Return the (x, y) coordinate for the center point of the cell that contains the specified text.  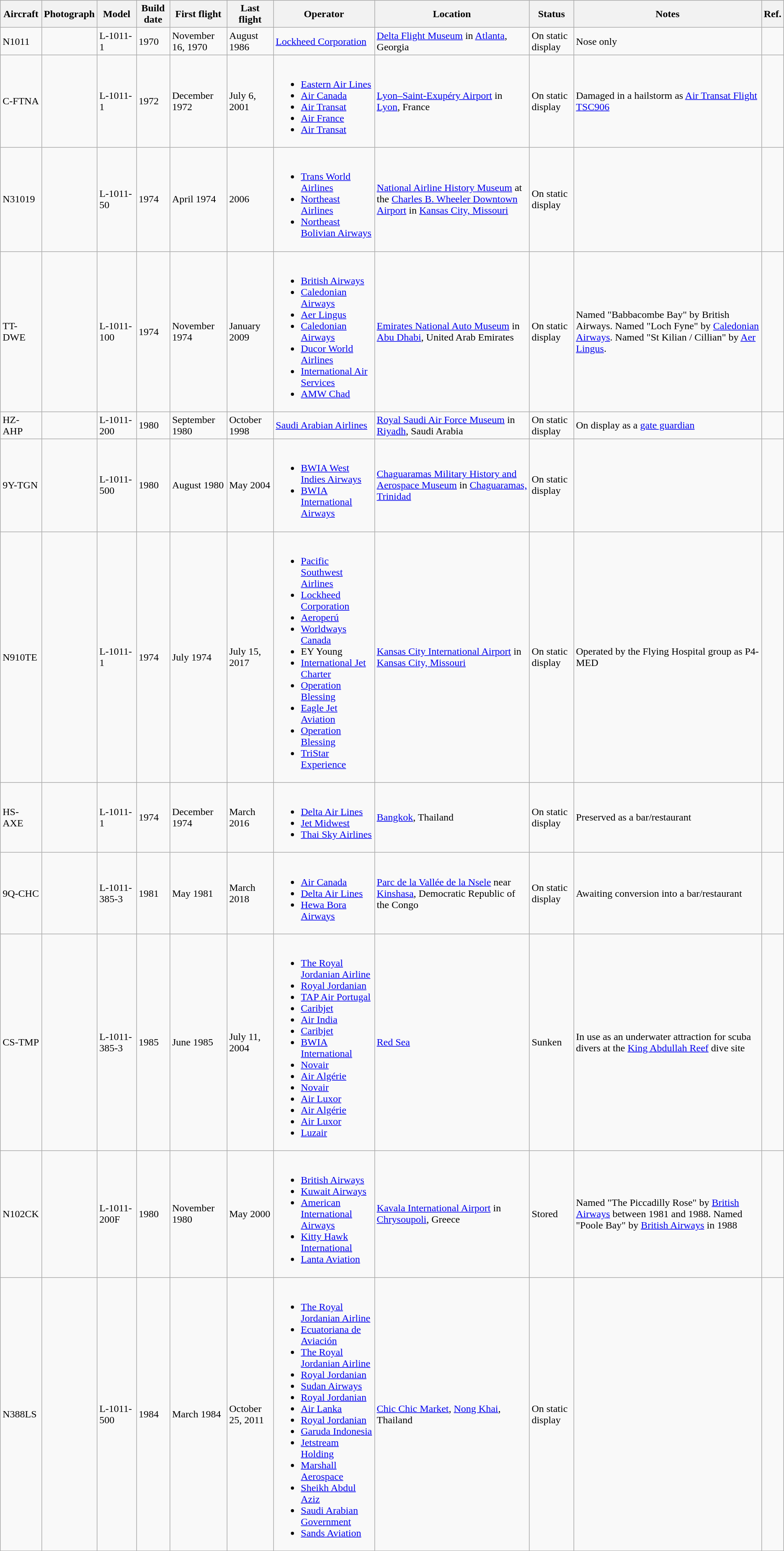
March 2016 (250, 818)
N102CK (21, 1214)
1972 (153, 101)
TT-DWE (21, 332)
May 1981 (198, 893)
CS-TMP (21, 1042)
British AirwaysKuwait AirwaysAmerican International AirwaysKitty Hawk InternationalLanta Aviation (324, 1214)
Status (552, 14)
Ref. (772, 14)
Parc de la Vallée de la Nsele near Kinshasa, Democratic Republic of the Congo (452, 893)
Sunken (552, 1042)
L-1011-200 (117, 426)
9Y-TGN (21, 485)
HS-AXE (21, 818)
July 11, 2004 (250, 1042)
October 1998 (250, 426)
Delta Flight Museum in Atlanta, Georgia (452, 41)
Awaiting conversion into a bar/restaurant (668, 893)
Nose only (668, 41)
British AirwaysCaledonian AirwaysAer LingusCaledonian AirwaysDucor World AirlinesInternational Air ServicesAMW Chad (324, 332)
September 1980 (198, 426)
N31019 (21, 199)
May 2004 (250, 485)
Last flight (250, 14)
L-1011-200F (117, 1214)
Named "The Piccadilly Rose" by British Airways between 1981 and 1988. Named "Poole Bay" by British Airways in 1988 (668, 1214)
December 1974 (198, 818)
National Airline History Museum at the Charles B. Wheeler Downtown Airport in Kansas City, Missouri (452, 199)
First flight (198, 14)
L-1011-50 (117, 199)
Red Sea (452, 1042)
Kavala International Airport in Chrysoupoli, Greece (452, 1214)
October 25, 2011 (250, 1414)
Operated by the Flying Hospital group as P4-MED (668, 657)
C-FTNA (21, 101)
November 1974 (198, 332)
N1011 (21, 41)
N388LS (21, 1414)
Air CanadaDelta Air LinesHewa Bora Airways (324, 893)
Model (117, 14)
Photograph (69, 14)
April 1974 (198, 199)
Aircraft (21, 14)
Build date (153, 14)
July 6, 2001 (250, 101)
Royal Saudi Air Force Museum in Riyadh, Saudi Arabia (452, 426)
BWIA West Indies AirwaysBWIA International Airways (324, 485)
Eastern Air LinesAir CanadaAir TransatAir FranceAir Transat (324, 101)
June 1985 (198, 1042)
HZ-AHP (21, 426)
Location (452, 14)
March 1984 (198, 1414)
August 1986 (250, 41)
1981 (153, 893)
Delta Air LinesJet MidwestThai Sky Airlines (324, 818)
March 2018 (250, 893)
2006 (250, 199)
Lockheed Corporation (324, 41)
Named "Babbacombe Bay" by British Airways. Named "Loch Fyne" by Caledonian Airways. Named "St Kilian / Cillian" by Aer Lingus. (668, 332)
1984 (153, 1414)
Damaged in a hailstorm as Air Transat Flight TSC906 (668, 101)
Trans World AirlinesNortheast AirlinesNortheast Bolivian Airways (324, 199)
Lyon–Saint-Exupéry Airport in Lyon, France (452, 101)
Chaguaramas Military History and Aerospace Museum in Chaguaramas, Trinidad (452, 485)
Notes (668, 14)
N910TE (21, 657)
Chic Chic Market, Nong Khai, Thailand (452, 1414)
November 1980 (198, 1214)
January 2009 (250, 332)
Kansas City International Airport in Kansas City, Missouri (452, 657)
November 16, 1970 (198, 41)
On display as a gate guardian (668, 426)
L-1011-100 (117, 332)
In use as an underwater attraction for scuba divers at the King Abdullah Reef dive site (668, 1042)
July 1974 (198, 657)
Bangkok, Thailand (452, 818)
December 1972 (198, 101)
1970 (153, 41)
May 2000 (250, 1214)
Stored (552, 1214)
Preserved as a bar/restaurant (668, 818)
July 15, 2017 (250, 657)
9Q-CHC (21, 893)
Operator (324, 14)
Emirates National Auto Museum in Abu Dhabi, United Arab Emirates (452, 332)
1985 (153, 1042)
August 1980 (198, 485)
Saudi Arabian Airlines (324, 426)
